Scan for the cell matching the given text and deliver its (x, y) coordinate at center. 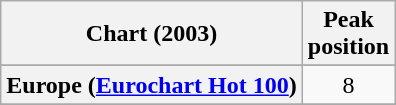
8 (348, 85)
Chart (2003) (152, 34)
Europe (Eurochart Hot 100) (152, 85)
Peakposition (348, 34)
